Determine the (X, Y) coordinate at the center of the cell enclosing the given text.  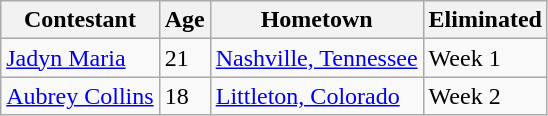
Hometown (316, 20)
Age (184, 20)
Contestant (80, 20)
Week 1 (485, 58)
Littleton, Colorado (316, 96)
Week 2 (485, 96)
21 (184, 58)
Nashville, Tennessee (316, 58)
Eliminated (485, 20)
Aubrey Collins (80, 96)
Jadyn Maria (80, 58)
18 (184, 96)
